Pinpoint the cell where the given text exists, returning its (X, Y) midpoint coordinate. 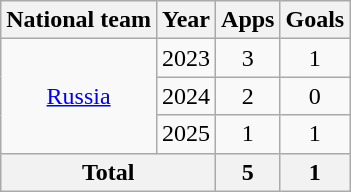
Year (186, 20)
Apps (248, 20)
Goals (315, 20)
2 (248, 96)
Total (108, 172)
3 (248, 58)
Russia (79, 96)
0 (315, 96)
2024 (186, 96)
2025 (186, 134)
2023 (186, 58)
5 (248, 172)
National team (79, 20)
